Locate the cell with the specified text and output its [x, y] center coordinate. 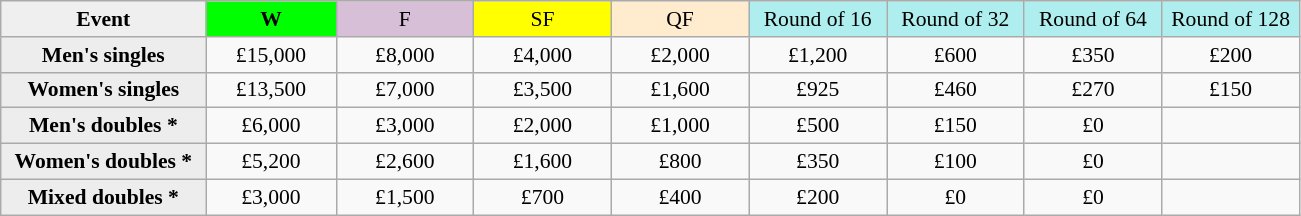
£15,000 [271, 55]
Men's doubles * [104, 126]
£800 [680, 162]
£4,000 [543, 55]
Women's doubles * [104, 162]
£700 [543, 197]
£1,500 [405, 197]
£925 [818, 90]
Round of 64 [1093, 19]
£600 [955, 55]
F [405, 19]
£400 [680, 197]
£1,000 [680, 126]
W [271, 19]
£500 [818, 126]
£7,000 [405, 90]
£3,500 [543, 90]
£13,500 [271, 90]
£8,000 [405, 55]
Round of 128 [1231, 19]
SF [543, 19]
£1,200 [818, 55]
£100 [955, 162]
QF [680, 19]
£6,000 [271, 126]
Women's singles [104, 90]
Mixed doubles * [104, 197]
Event [104, 19]
Men's singles [104, 55]
£2,600 [405, 162]
£460 [955, 90]
£5,200 [271, 162]
Round of 16 [818, 19]
Round of 32 [955, 19]
£270 [1093, 90]
